Output the [X, Y] coordinate of the center of the cell containing the given text.  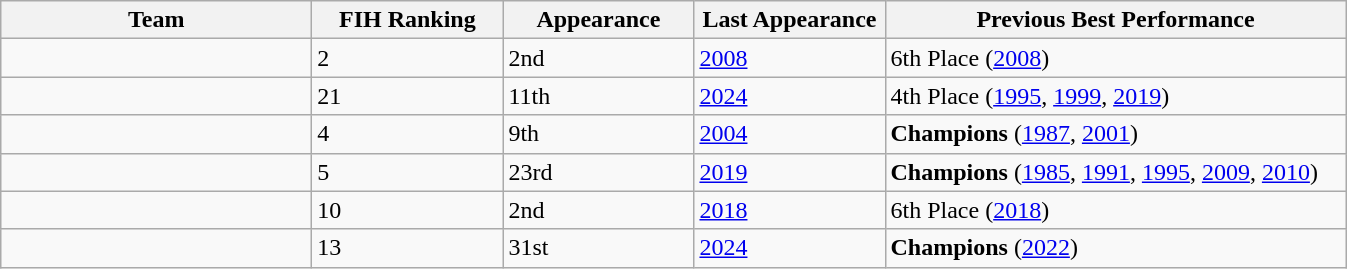
Last Appearance [790, 20]
2004 [790, 134]
11th [598, 96]
FIH Ranking [408, 20]
13 [408, 248]
9th [598, 134]
5 [408, 172]
21 [408, 96]
2 [408, 58]
Champions (2022) [1116, 248]
Previous Best Performance [1116, 20]
2008 [790, 58]
2018 [790, 210]
31st [598, 248]
Champions (1985, 1991, 1995, 2009, 2010) [1116, 172]
23rd [598, 172]
2019 [790, 172]
4 [408, 134]
10 [408, 210]
6th Place (2008) [1116, 58]
Appearance [598, 20]
Team [156, 20]
4th Place (1995, 1999, 2019) [1116, 96]
Champions (1987, 2001) [1116, 134]
6th Place (2018) [1116, 210]
